Identify which cell holds the provided text, then report its (x, y) central coordinate. 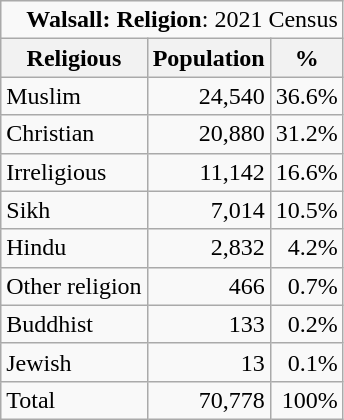
Walsall: Religion: 2021 Census (172, 20)
Sikh (74, 210)
16.6% (306, 172)
4.2% (306, 248)
Total (74, 400)
20,880 (208, 134)
Other religion (74, 286)
24,540 (208, 96)
0.1% (306, 362)
466 (208, 286)
31.2% (306, 134)
Hindu (74, 248)
36.6% (306, 96)
100% (306, 400)
70,778 (208, 400)
Religious (74, 58)
Buddhist (74, 324)
11,142 (208, 172)
10.5% (306, 210)
0.2% (306, 324)
Irreligious (74, 172)
Jewish (74, 362)
133 (208, 324)
Muslim (74, 96)
2,832 (208, 248)
% (306, 58)
Christian (74, 134)
13 (208, 362)
0.7% (306, 286)
7,014 (208, 210)
Population (208, 58)
